For the text-containing cell, return its midpoint in [X, Y] coordinate format. 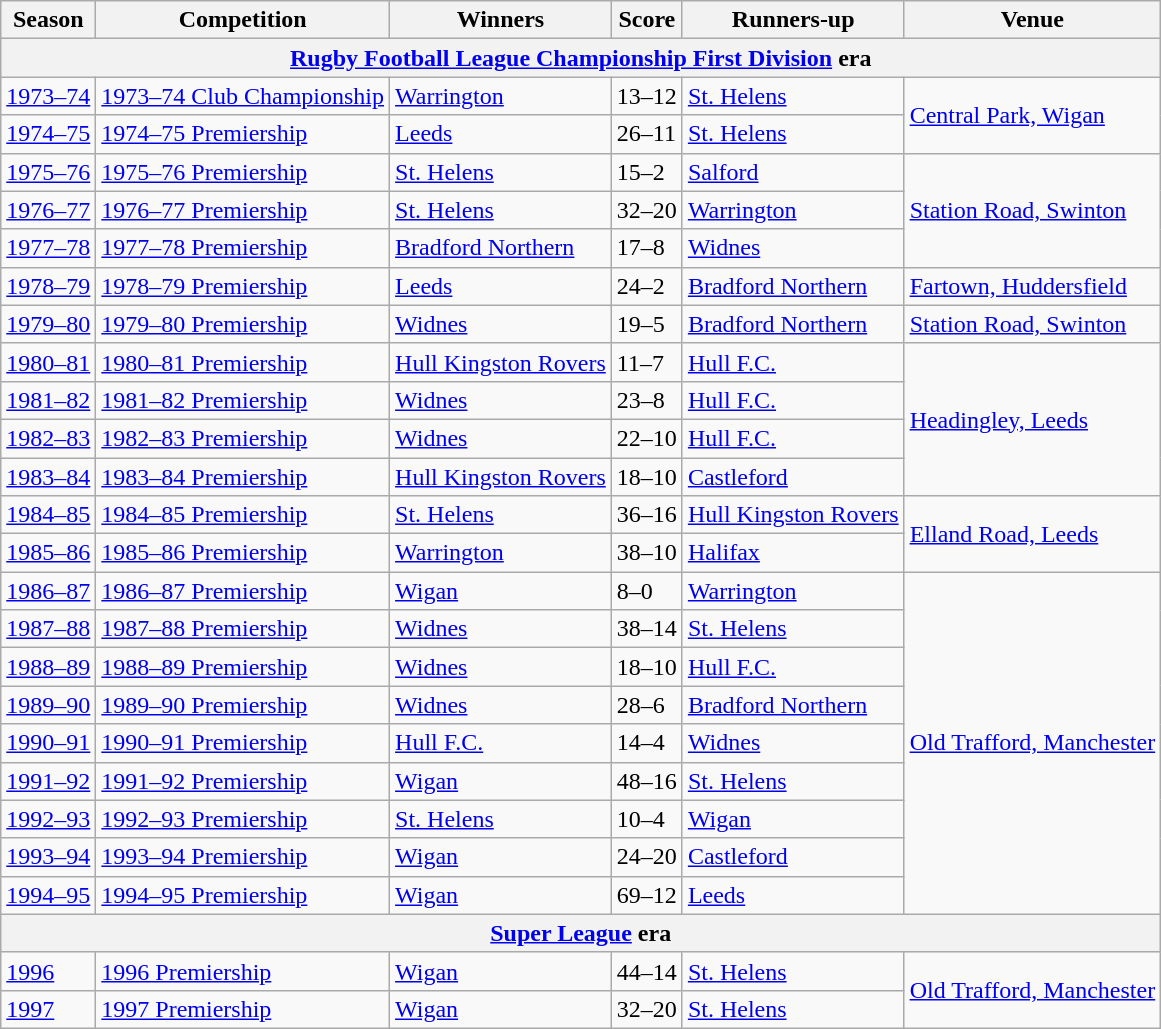
1978–79 [48, 286]
19–5 [646, 324]
1984–85 [48, 515]
38–10 [646, 553]
Venue [1032, 20]
Competition [243, 20]
Runners-up [793, 20]
11–7 [646, 362]
23–8 [646, 400]
1973–74 [48, 96]
1983–84 [48, 477]
10–4 [646, 819]
1996 [48, 971]
1977–78 [48, 248]
14–4 [646, 743]
1976–77 Premiership [243, 210]
1980–81 [48, 362]
1975–76 Premiership [243, 172]
Elland Road, Leeds [1032, 534]
1991–92 Premiership [243, 781]
28–6 [646, 705]
1989–90 [48, 705]
1979–80 [48, 324]
1993–94 Premiership [243, 857]
13–12 [646, 96]
1989–90 Premiership [243, 705]
1974–75 [48, 134]
Headingley, Leeds [1032, 419]
1987–88 [48, 629]
Season [48, 20]
1990–91 Premiership [243, 743]
1997 [48, 1009]
44–14 [646, 971]
24–20 [646, 857]
36–16 [646, 515]
1980–81 Premiership [243, 362]
38–14 [646, 629]
Fartown, Huddersfield [1032, 286]
1994–95 [48, 895]
1985–86 Premiership [243, 553]
1986–87 Premiership [243, 591]
1973–74 Club Championship [243, 96]
1983–84 Premiership [243, 477]
1988–89 Premiership [243, 667]
1997 Premiership [243, 1009]
Halifax [793, 553]
1987–88 Premiership [243, 629]
1991–92 [48, 781]
48–16 [646, 781]
1982–83 Premiership [243, 438]
8–0 [646, 591]
Score [646, 20]
1985–86 [48, 553]
1982–83 [48, 438]
1975–76 [48, 172]
69–12 [646, 895]
1981–82 [48, 400]
1993–94 [48, 857]
1981–82 Premiership [243, 400]
1988–89 [48, 667]
26–11 [646, 134]
Super League era [581, 933]
Winners [501, 20]
1979–80 Premiership [243, 324]
1978–79 Premiership [243, 286]
1990–91 [48, 743]
22–10 [646, 438]
1992–93 [48, 819]
1984–85 Premiership [243, 515]
1994–95 Premiership [243, 895]
15–2 [646, 172]
Salford [793, 172]
1976–77 [48, 210]
1992–93 Premiership [243, 819]
1977–78 Premiership [243, 248]
17–8 [646, 248]
1986–87 [48, 591]
1974–75 Premiership [243, 134]
1996 Premiership [243, 971]
Rugby Football League Championship First Division era [581, 58]
24–2 [646, 286]
Central Park, Wigan [1032, 115]
